Identify which cell holds the provided text, then report its (x, y) central coordinate. 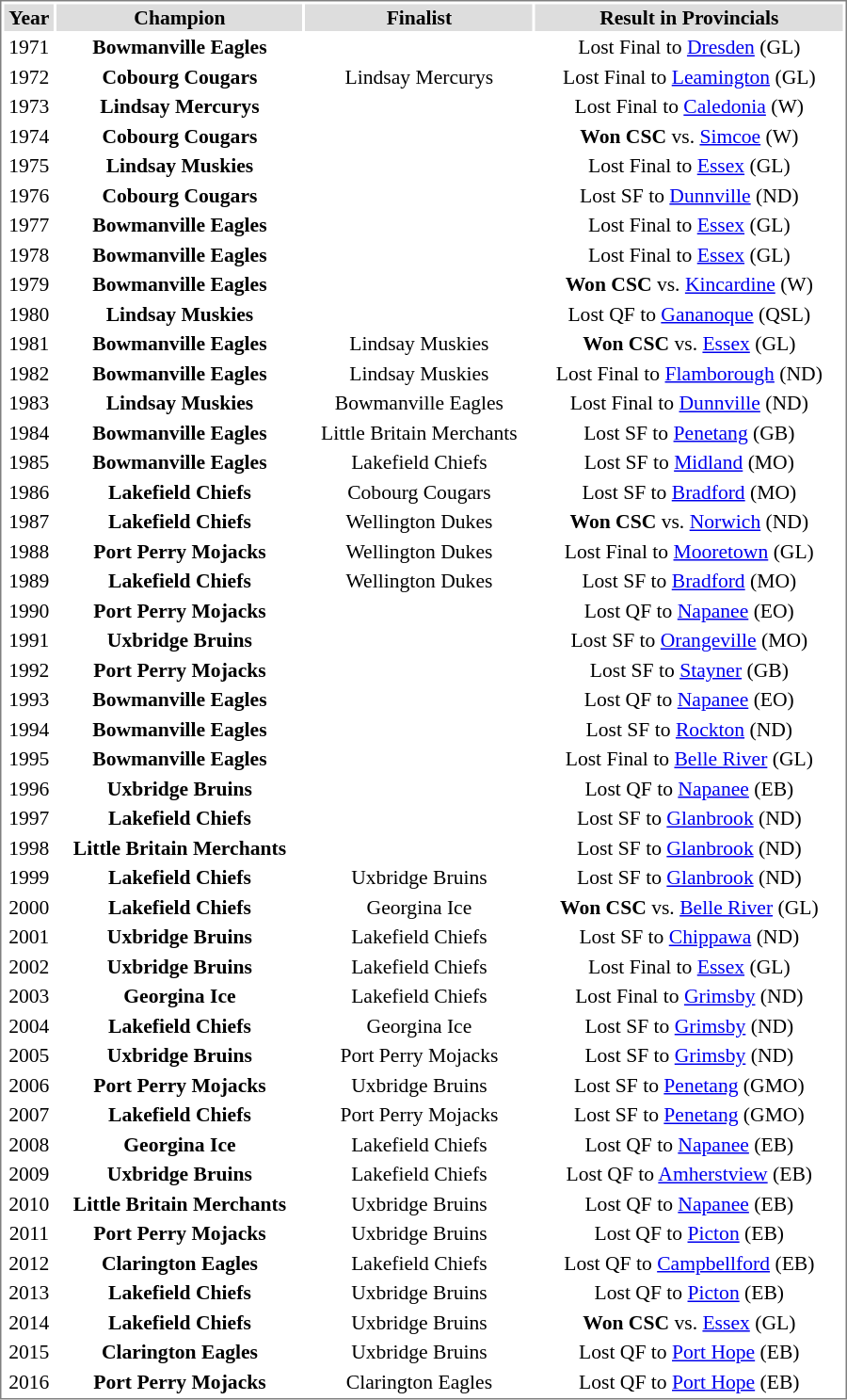
Lost Final to Caledonia (W) (689, 106)
1992 (28, 670)
Lost SF to Stayner (GB) (689, 670)
1976 (28, 196)
Won CSC vs. Belle River (GL) (689, 908)
Lost SF to Midland (MO) (689, 462)
Lost QF to Amherstview (EB) (689, 1174)
Champion (180, 17)
Lost Final to Dresden (GL) (689, 47)
2005 (28, 1055)
1999 (28, 877)
Lost SF to Penetang (GB) (689, 433)
2003 (28, 996)
1978 (28, 254)
1998 (28, 847)
Lost Final to Mooretown (GL) (689, 552)
Finalist (420, 17)
2004 (28, 1026)
1989 (28, 581)
1993 (28, 700)
2013 (28, 1293)
1982 (28, 373)
2016 (28, 1382)
Won CSC vs. Kincardine (W) (689, 284)
1979 (28, 284)
1974 (28, 136)
2014 (28, 1322)
1990 (28, 610)
1973 (28, 106)
2011 (28, 1233)
Lost Final to Flamborough (ND) (689, 373)
Lost Final to Leamington (GL) (689, 77)
2006 (28, 1085)
1997 (28, 818)
1980 (28, 314)
Lost SF to Chippawa (ND) (689, 937)
2008 (28, 1145)
Lost SF to Dunnville (ND) (689, 196)
Lost SF to Orangeville (MO) (689, 640)
Lost Final to Grimsby (ND) (689, 996)
Won CSC vs. Simcoe (W) (689, 136)
Result in Provincials (689, 17)
2010 (28, 1203)
1994 (28, 729)
1986 (28, 491)
2001 (28, 937)
1996 (28, 789)
Won CSC vs. Norwich (ND) (689, 522)
1995 (28, 759)
1985 (28, 462)
Lost Final to Belle River (GL) (689, 759)
2002 (28, 966)
1972 (28, 77)
2015 (28, 1352)
Year (28, 17)
1983 (28, 403)
1984 (28, 433)
1981 (28, 344)
1971 (28, 47)
2000 (28, 908)
2012 (28, 1263)
Lost Final to Dunnville (ND) (689, 403)
Lost QF to Gananoque (QSL) (689, 314)
1975 (28, 166)
1988 (28, 552)
1987 (28, 522)
1977 (28, 225)
2009 (28, 1174)
Lost SF to Rockton (ND) (689, 729)
2007 (28, 1115)
Lost QF to Campbellford (EB) (689, 1263)
1991 (28, 640)
